Output the (X, Y) coordinate of the center of the cell containing the given text.  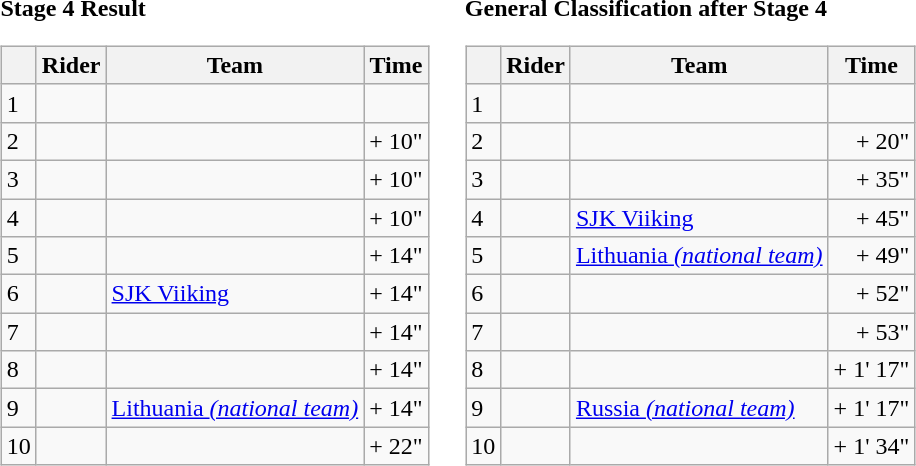
+ 49" (872, 256)
+ 1' 34" (872, 446)
+ 20" (872, 141)
+ 53" (872, 332)
Russia (national team) (699, 408)
+ 22" (396, 446)
+ 52" (872, 294)
+ 45" (872, 217)
+ 35" (872, 179)
